Determine the [x, y] coordinate at the center of the cell enclosing the given text.  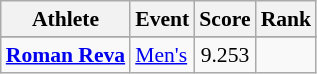
Score [224, 19]
Rank [286, 19]
Event [162, 19]
9.253 [224, 55]
Athlete [66, 19]
Roman Reva [66, 55]
Men's [162, 55]
